Determine the [x, y] coordinate at the center of the cell enclosing the given text.  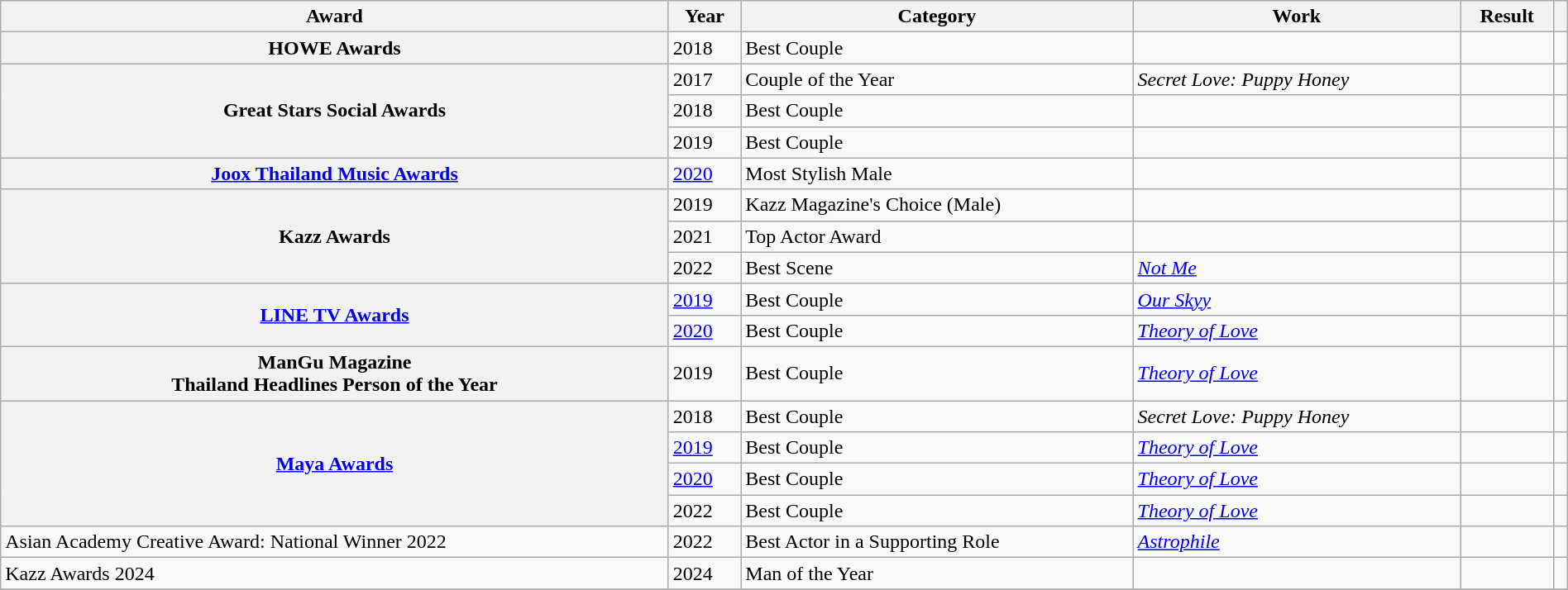
2021 [705, 236]
2017 [705, 79]
Great Stars Social Awards [334, 111]
Our Skyy [1297, 299]
Not Me [1297, 268]
Maya Awards [334, 463]
Kazz Magazine's Choice (Male) [937, 205]
Most Stylish Male [937, 174]
Kazz Awards [334, 236]
Best Scene [937, 268]
Joox Thailand Music Awards [334, 174]
Top Actor Award [937, 236]
Work [1297, 17]
Best Actor in a Supporting Role [937, 542]
2024 [705, 573]
HOWE Awards [334, 48]
Award [334, 17]
Man of the Year [937, 573]
Result [1507, 17]
LINE TV Awards [334, 315]
Kazz Awards 2024 [334, 573]
Astrophile [1297, 542]
Category [937, 17]
ManGu MagazineThailand Headlines Person of the Year [334, 374]
Asian Academy Creative Award: National Winner 2022 [334, 542]
Year [705, 17]
Couple of the Year [937, 79]
